Determine the (x, y) coordinate at the center of the cell enclosing the given text.  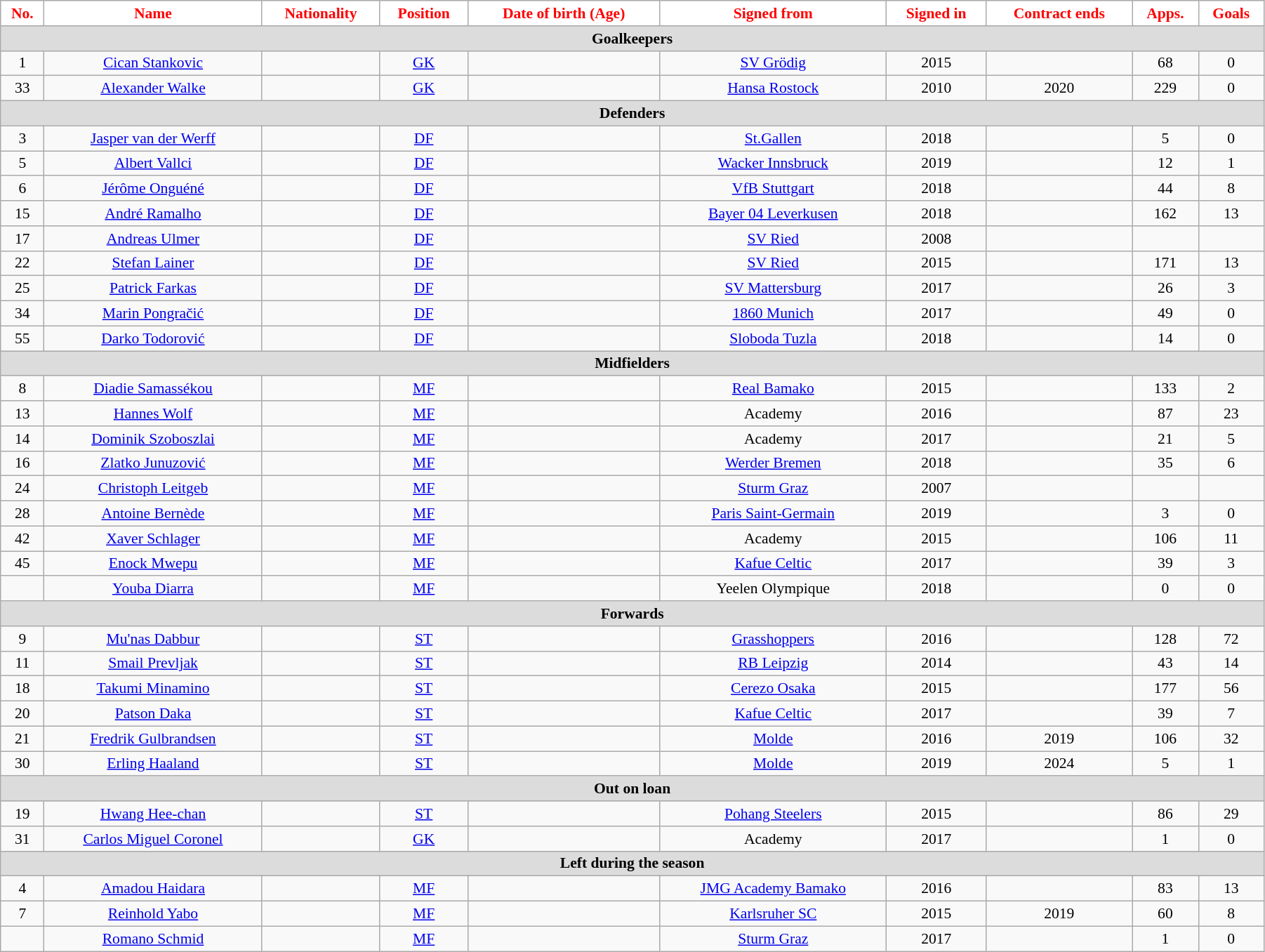
2024 (1059, 764)
83 (1165, 889)
19 (22, 814)
Diadie Samassékou (153, 389)
2014 (936, 663)
9 (22, 639)
2008 (936, 239)
Mu'nas Dabbur (153, 639)
2007 (936, 489)
17 (22, 239)
Cican Stankovic (153, 63)
171 (1165, 263)
15 (22, 213)
22 (22, 263)
Out on loan (632, 789)
No. (22, 13)
Paris Saint-Germain (774, 514)
Goalkeepers (632, 39)
43 (1165, 663)
Hannes Wolf (153, 414)
Patson Daka (153, 714)
Jasper van der Werff (153, 138)
Bayer 04 Leverkusen (774, 213)
18 (22, 689)
32 (1231, 739)
26 (1165, 289)
Yeelen Olympique (774, 589)
86 (1165, 814)
Youba Diarra (153, 589)
28 (22, 514)
Takumi Minamino (153, 689)
SV Mattersburg (774, 289)
Contract ends (1059, 13)
Signed in (936, 13)
Dominik Szoboszlai (153, 439)
Wacker Innsbruck (774, 164)
Darko Todorović (153, 338)
60 (1165, 914)
Zlatko Junuzović (153, 463)
Hansa Rostock (774, 88)
128 (1165, 639)
Nationality (321, 13)
Defenders (632, 114)
SV Grödig (774, 63)
44 (1165, 189)
20 (22, 714)
Alexander Walke (153, 88)
49 (1165, 314)
30 (22, 764)
Xaver Schlager (153, 538)
1860 Munich (774, 314)
Christoph Leitgeb (153, 489)
André Ramalho (153, 213)
Jérôme Onguéné (153, 189)
Erling Haaland (153, 764)
2020 (1059, 88)
Sloboda Tuzla (774, 338)
Patrick Farkas (153, 289)
56 (1231, 689)
Pohang Steelers (774, 814)
Cerezo Osaka (774, 689)
Albert Vallci (153, 164)
Stefan Lainer (153, 263)
RB Leipzig (774, 663)
12 (1165, 164)
25 (22, 289)
Smail Prevljak (153, 663)
Carlos Miguel Coronel (153, 839)
31 (22, 839)
133 (1165, 389)
Date of birth (Age) (564, 13)
Amadou Haidara (153, 889)
Marin Pongračić (153, 314)
St.Gallen (774, 138)
Andreas Ulmer (153, 239)
Fredrik Gulbrandsen (153, 739)
162 (1165, 213)
29 (1231, 814)
Reinhold Yabo (153, 914)
Name (153, 13)
45 (22, 564)
Real Bamako (774, 389)
33 (22, 88)
68 (1165, 63)
16 (22, 463)
Position (424, 13)
JMG Academy Bamako (774, 889)
42 (22, 538)
Midfielders (632, 364)
Apps. (1165, 13)
Enock Mwepu (153, 564)
229 (1165, 88)
72 (1231, 639)
2 (1231, 389)
Goals (1231, 13)
Signed from (774, 13)
Romano Schmid (153, 939)
VfB Stuttgart (774, 189)
23 (1231, 414)
Forwards (632, 614)
Grasshoppers (774, 639)
Left during the season (632, 864)
55 (22, 338)
Antoine Bernède (153, 514)
2010 (936, 88)
Karlsruher SC (774, 914)
87 (1165, 414)
35 (1165, 463)
177 (1165, 689)
4 (22, 889)
Hwang Hee-chan (153, 814)
34 (22, 314)
Werder Bremen (774, 463)
24 (22, 489)
